From the cell containing the given text, extract its center point as (X, Y) coordinate. 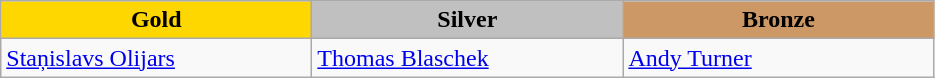
Thomas Blaschek (468, 58)
Staņislavs Olijars (156, 58)
Silver (468, 20)
Bronze (778, 20)
Gold (156, 20)
Andy Turner (778, 58)
